Extract the (X, Y) coordinate from the center of the cell holding the provided text.  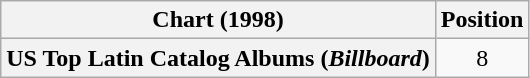
US Top Latin Catalog Albums (Billboard) (218, 58)
Position (482, 20)
Chart (1998) (218, 20)
8 (482, 58)
